Extract the [X, Y] coordinate from the center of the cell holding the provided text.  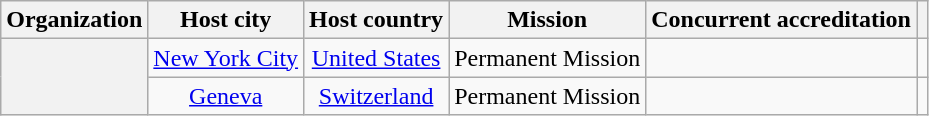
Organization [74, 20]
Mission [548, 20]
Host country [376, 20]
United States [376, 58]
New York City [226, 58]
Geneva [226, 96]
Concurrent accreditation [782, 20]
Host city [226, 20]
Switzerland [376, 96]
